Find where the given text appears and provide that cell's center as (x, y) coordinate. 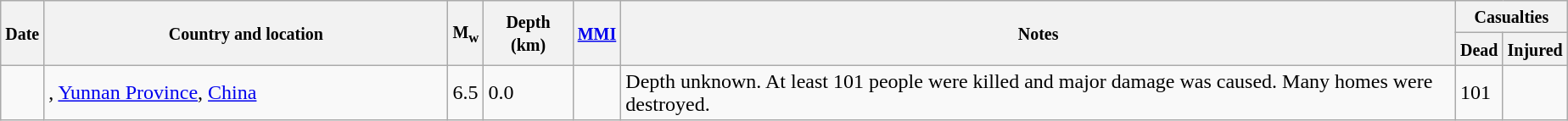
Depth unknown. At least 101 people were killed and major damage was caused. Many homes were destroyed. (1039, 93)
Notes (1039, 33)
Dead (1479, 49)
Date (22, 33)
, Yunnan Province, China (246, 93)
101 (1479, 93)
Mw (466, 33)
6.5 (466, 93)
Depth (km) (528, 33)
0.0 (528, 93)
Country and location (246, 33)
MMI (597, 33)
Casualties (1511, 17)
Injured (1535, 49)
